Capture the cell that displays the provided text and extract its (x, y) central coordinate. 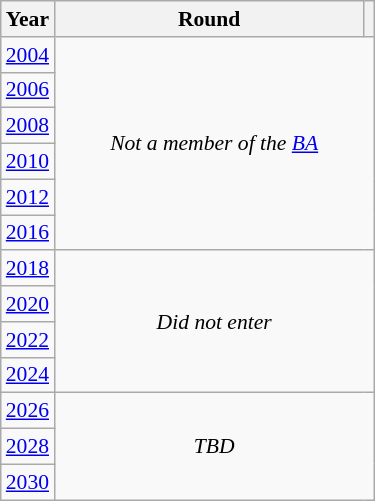
Not a member of the BA (214, 144)
2018 (28, 269)
2006 (28, 90)
Did not enter (214, 322)
TBD (214, 446)
2008 (28, 126)
2024 (28, 375)
2030 (28, 482)
2012 (28, 197)
Year (28, 19)
2004 (28, 55)
Round (209, 19)
2010 (28, 162)
2026 (28, 411)
2022 (28, 340)
2020 (28, 304)
2016 (28, 233)
2028 (28, 447)
